Search for the cell housing the specified text and yield its (X, Y) center coordinate. 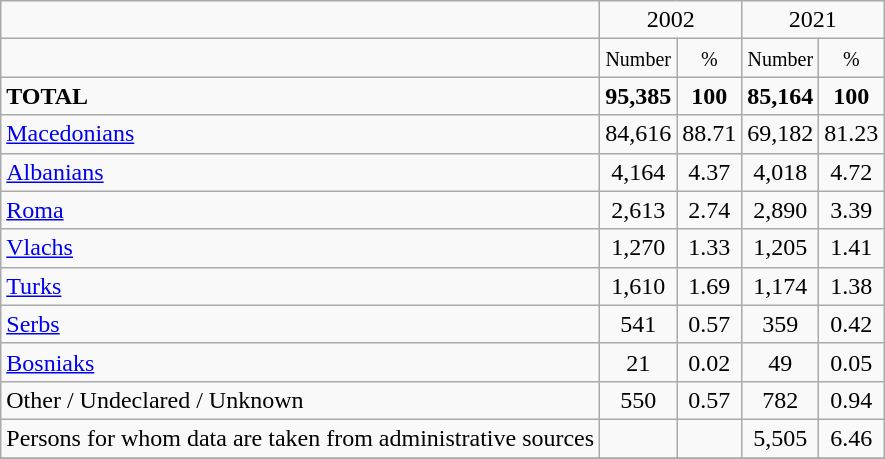
84,616 (638, 134)
Albanians (300, 172)
Macedonians (300, 134)
85,164 (780, 96)
4,164 (638, 172)
21 (638, 362)
81.23 (852, 134)
541 (638, 324)
2,613 (638, 210)
Serbs (300, 324)
550 (638, 400)
5,505 (780, 438)
1.38 (852, 286)
359 (780, 324)
95,385 (638, 96)
0.05 (852, 362)
69,182 (780, 134)
Other / Undeclared / Unknown (300, 400)
0.02 (710, 362)
2002 (671, 20)
4.72 (852, 172)
1,610 (638, 286)
49 (780, 362)
1,270 (638, 248)
3.39 (852, 210)
Bosniaks (300, 362)
TOTAL (300, 96)
1,205 (780, 248)
782 (780, 400)
Vlachs (300, 248)
2021 (813, 20)
0.42 (852, 324)
2,890 (780, 210)
2.74 (710, 210)
Persons for whom data are taken from administrative sources (300, 438)
1.69 (710, 286)
Roma (300, 210)
Turks (300, 286)
6.46 (852, 438)
0.94 (852, 400)
1,174 (780, 286)
4.37 (710, 172)
88.71 (710, 134)
1.33 (710, 248)
1.41 (852, 248)
4,018 (780, 172)
